Return (x, y) of the center of cell containing provided text 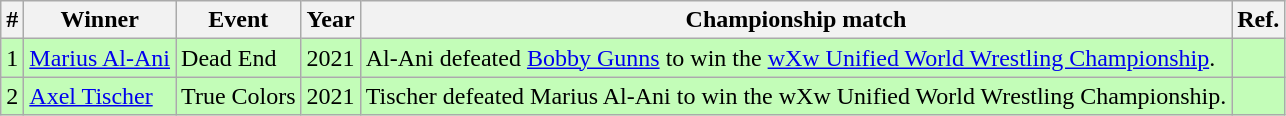
Event (239, 20)
Dead End (239, 58)
Winner (100, 20)
Year (330, 20)
Axel Tischer (100, 96)
Championship match (796, 20)
Marius Al-Ani (100, 58)
Ref. (1258, 20)
Tischer defeated Marius Al-Ani to win the wXw Unified World Wrestling Championship. (796, 96)
2 (12, 96)
# (12, 20)
1 (12, 58)
Al-Ani defeated Bobby Gunns to win the wXw Unified World Wrestling Championship. (796, 58)
True Colors (239, 96)
